Pinpoint the cell where the given text exists, returning its [X, Y] midpoint coordinate. 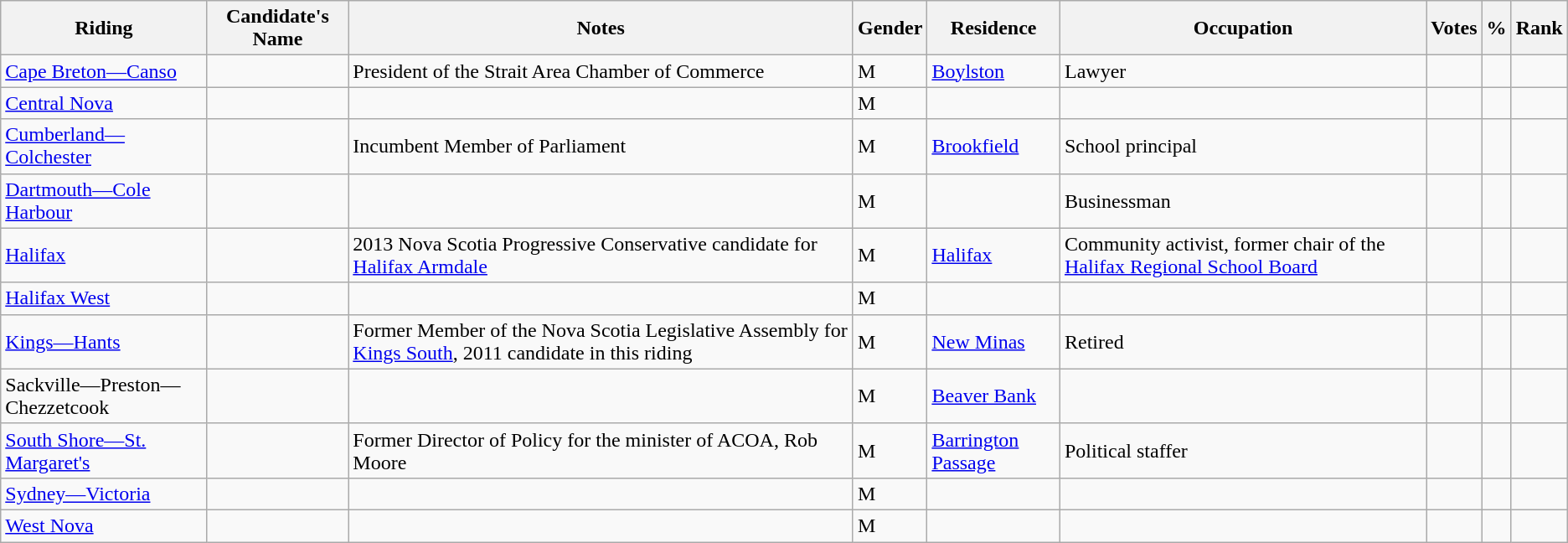
Candidate's Name [278, 28]
Former Director of Policy for the minister of ACOA, Rob Moore [601, 451]
Notes [601, 28]
Rank [1540, 28]
Former Member of the Nova Scotia Legislative Assembly for Kings South, 2011 candidate in this riding [601, 342]
New Minas [993, 342]
% [1496, 28]
Political staffer [1243, 451]
West Nova [104, 525]
Boylston [993, 71]
President of the Strait Area Chamber of Commerce [601, 71]
Votes [1454, 28]
Sackville—Preston—Chezzetcook [104, 396]
Retired [1243, 342]
Sydney—Victoria [104, 494]
Cape Breton—Canso [104, 71]
Beaver Bank [993, 396]
Cumberland—Colchester [104, 146]
Barrington Passage [993, 451]
Central Nova [104, 103]
Dartmouth—Cole Harbour [104, 201]
Lawyer [1243, 71]
Community activist, former chair of the Halifax Regional School Board [1243, 255]
South Shore—St. Margaret's [104, 451]
Brookfield [993, 146]
Gender [890, 28]
Businessman [1243, 201]
Incumbent Member of Parliament [601, 146]
Kings—Hants [104, 342]
School principal [1243, 146]
Occupation [1243, 28]
Residence [993, 28]
Riding [104, 28]
2013 Nova Scotia Progressive Conservative candidate for Halifax Armdale [601, 255]
Halifax West [104, 298]
